Determine the (x, y) coordinate at the center of the cell enclosing the given text.  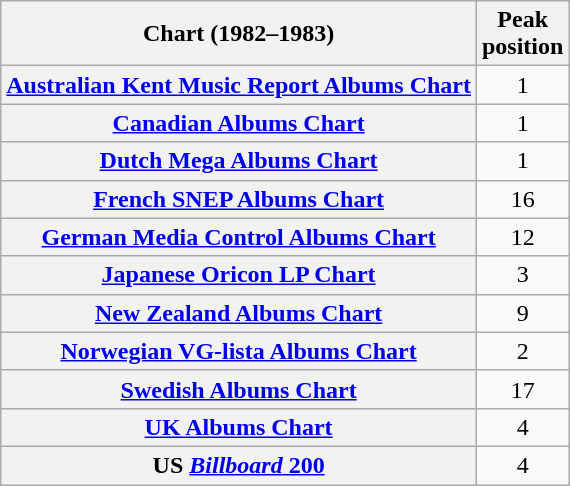
3 (522, 275)
9 (522, 313)
Canadian Albums Chart (239, 123)
Swedish Albums Chart (239, 389)
German Media Control Albums Chart (239, 237)
Australian Kent Music Report Albums Chart (239, 85)
Japanese Oricon LP Chart (239, 275)
French SNEP Albums Chart (239, 199)
16 (522, 199)
12 (522, 237)
2 (522, 351)
Dutch Mega Albums Chart (239, 161)
UK Albums Chart (239, 427)
Chart (1982–1983) (239, 34)
Norwegian VG-lista Albums Chart (239, 351)
New Zealand Albums Chart (239, 313)
US Billboard 200 (239, 465)
17 (522, 389)
Peakposition (522, 34)
